Locate the cell with the specified text and output its (x, y) center coordinate. 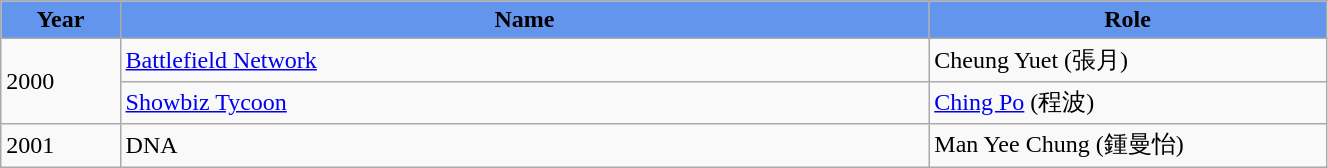
Cheung Yuet (張月) (1128, 60)
Ching Po (程波) (1128, 102)
2001 (60, 146)
Battlefield Network (524, 60)
Name (524, 20)
Year (60, 20)
Man Yee Chung (鍾曼怡) (1128, 146)
Showbiz Tycoon (524, 102)
2000 (60, 82)
DNA (524, 146)
Role (1128, 20)
